Return the (x, y) coordinate for the center point of the cell that contains the specified text.  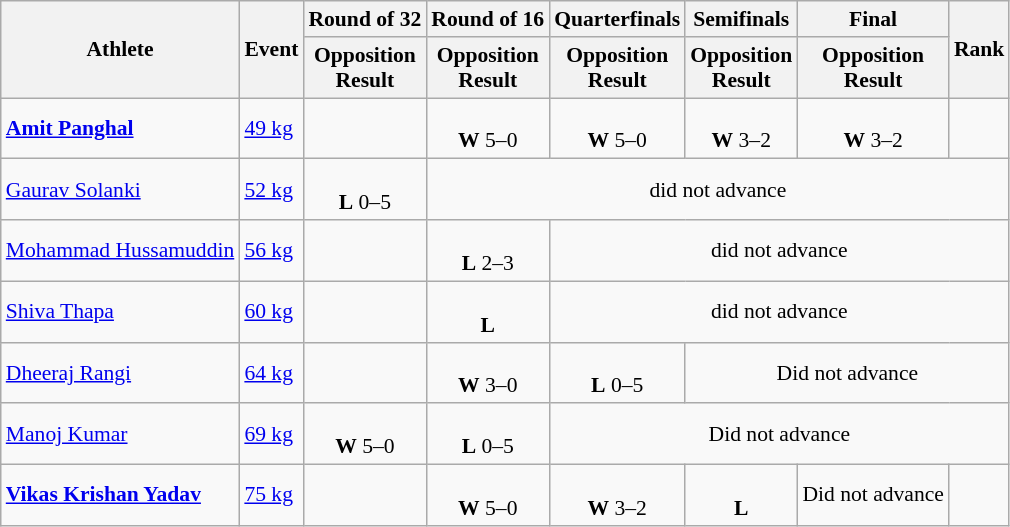
69 kg (271, 434)
Shiva Thapa (120, 312)
52 kg (271, 190)
Dheeraj Rangi (120, 372)
Round of 16 (488, 19)
49 kg (271, 128)
Gaurav Solanki (120, 190)
Semifinals (741, 19)
Manoj Kumar (120, 434)
Mohammad Hussamuddin (120, 250)
56 kg (271, 250)
60 kg (271, 312)
Athlete (120, 50)
Rank (980, 50)
75 kg (271, 496)
64 kg (271, 372)
Quarterfinals (617, 19)
Final (873, 19)
Amit Panghal (120, 128)
Event (271, 50)
W 3–0 (488, 372)
Round of 32 (364, 19)
Vikas Krishan Yadav (120, 496)
L 2–3 (488, 250)
